Pinpoint the cell where the given text exists, returning its [x, y] midpoint coordinate. 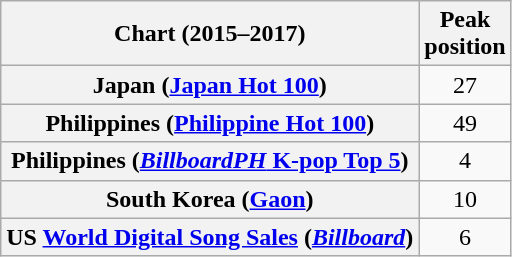
Philippines (BillboardPH K-pop Top 5) [210, 161]
US World Digital Song Sales (Billboard) [210, 237]
6 [465, 237]
10 [465, 199]
Peakposition [465, 34]
27 [465, 85]
South Korea (Gaon) [210, 199]
Chart (2015–2017) [210, 34]
Philippines (Philippine Hot 100) [210, 123]
4 [465, 161]
Japan (Japan Hot 100) [210, 85]
49 [465, 123]
